Output the (x, y) coordinate of the center of the cell containing the given text.  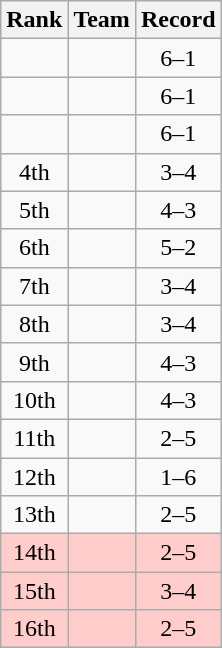
4th (34, 172)
14th (34, 553)
10th (34, 400)
16th (34, 629)
6th (34, 248)
9th (34, 362)
5–2 (178, 248)
1–6 (178, 477)
12th (34, 477)
8th (34, 324)
11th (34, 438)
13th (34, 515)
5th (34, 210)
7th (34, 286)
Team (102, 20)
Record (178, 20)
15th (34, 591)
Rank (34, 20)
